Identify which cell holds the provided text, then report its [X, Y] central coordinate. 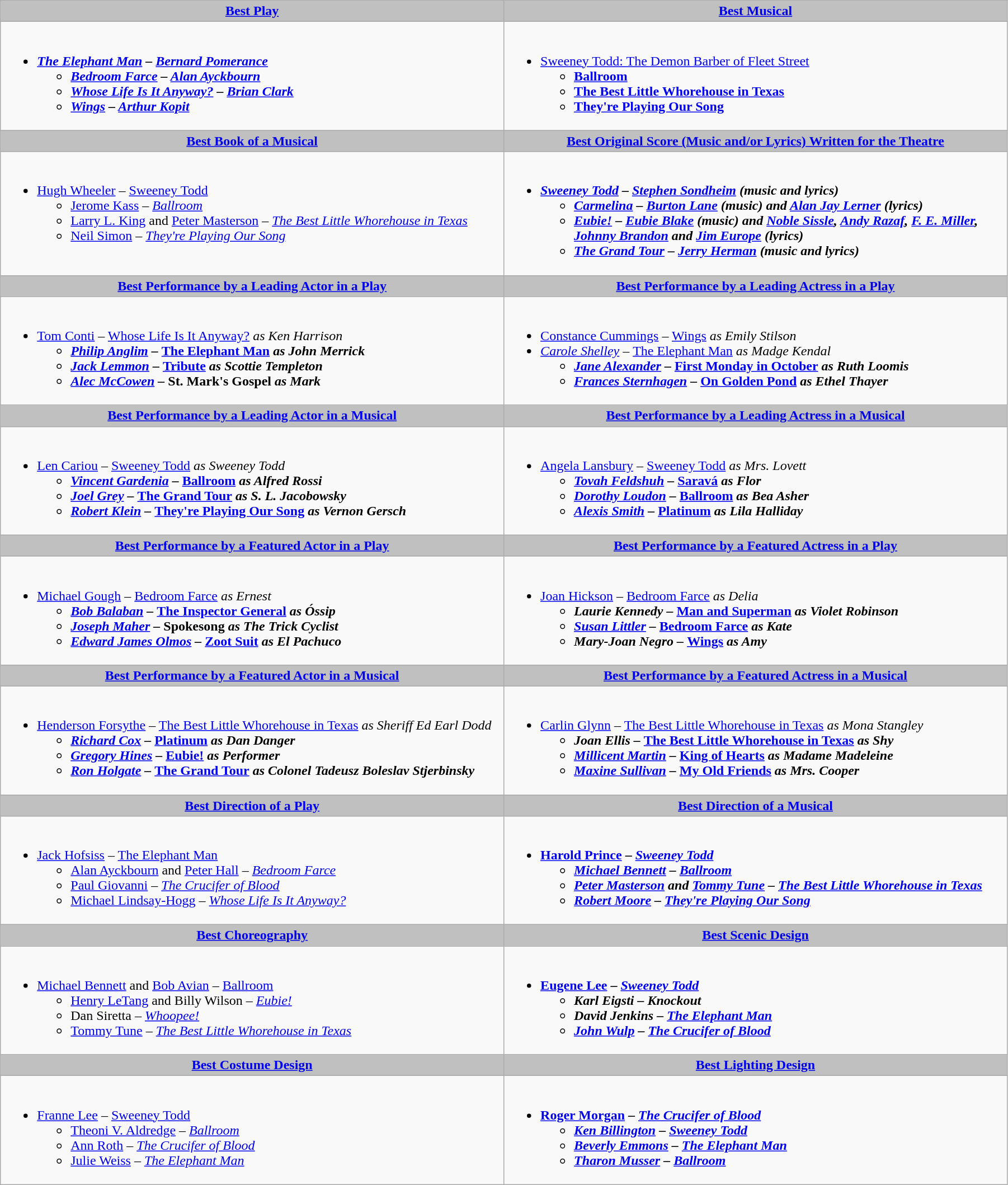
Best Direction of a Musical [756, 805]
Best Performance by a Featured Actor in a Musical [252, 675]
Roger Morgan – The Crucifer of BloodKen Billington – Sweeney ToddBeverly Emmons – The Elephant ManTharon Musser – Ballroom [756, 1130]
Best Performance by a Leading Actress in a Musical [756, 416]
Sweeney Todd: The Demon Barber of Fleet StreetBallroomThe Best Little Whorehouse in TexasThey're Playing Our Song [756, 76]
Best Performance by a Featured Actress in a Musical [756, 675]
Franne Lee – Sweeney ToddTheoni V. Aldredge – BallroomAnn Roth – The Crucifer of BloodJulie Weiss – The Elephant Man [252, 1130]
Michael Bennett and Bob Avian – BallroomHenry LeTang and Billy Wilson – Eubie!Dan Siretta – Whoopee!Tommy Tune – The Best Little Whorehouse in Texas [252, 1000]
Best Lighting Design [756, 1065]
Best Play [252, 11]
Best Book of a Musical [252, 141]
Best Performance by a Leading Actress in a Play [756, 286]
Best Choreography [252, 935]
The Elephant Man – Bernard PomeranceBedroom Farce – Alan AyckbournWhose Life Is It Anyway? – Brian ClarkWings – Arthur Kopit [252, 76]
Eugene Lee – Sweeney ToddKarl Eigsti – KnockoutDavid Jenkins – The Elephant ManJohn Wulp – The Crucifer of Blood [756, 1000]
Best Musical [756, 11]
Best Performance by a Featured Actress in a Play [756, 546]
Best Performance by a Featured Actor in a Play [252, 546]
Best Original Score (Music and/or Lyrics) Written for the Theatre [756, 141]
Best Direction of a Play [252, 805]
Best Performance by a Leading Actor in a Play [252, 286]
Best Scenic Design [756, 935]
Best Performance by a Leading Actor in a Musical [252, 416]
Best Costume Design [252, 1065]
